For the text-containing cell, return its midpoint in [x, y] coordinate format. 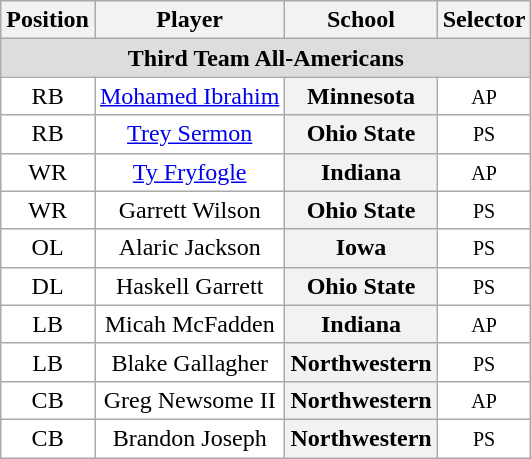
Minnesota [361, 96]
Greg Newsome II [189, 400]
Mohamed Ibrahim [189, 96]
Iowa [361, 248]
Trey Sermon [189, 134]
Brandon Joseph [189, 438]
Selector [484, 20]
Garrett Wilson [189, 210]
Player [189, 20]
Alaric Jackson [189, 248]
Ty Fryfogle [189, 172]
Micah McFadden [189, 324]
Blake Gallagher [189, 362]
Third Team All-Americans [266, 58]
Position [48, 20]
OL [48, 248]
School [361, 20]
DL [48, 286]
Haskell Garrett [189, 286]
